Find where the given text appears and provide that cell's center as [X, Y] coordinate. 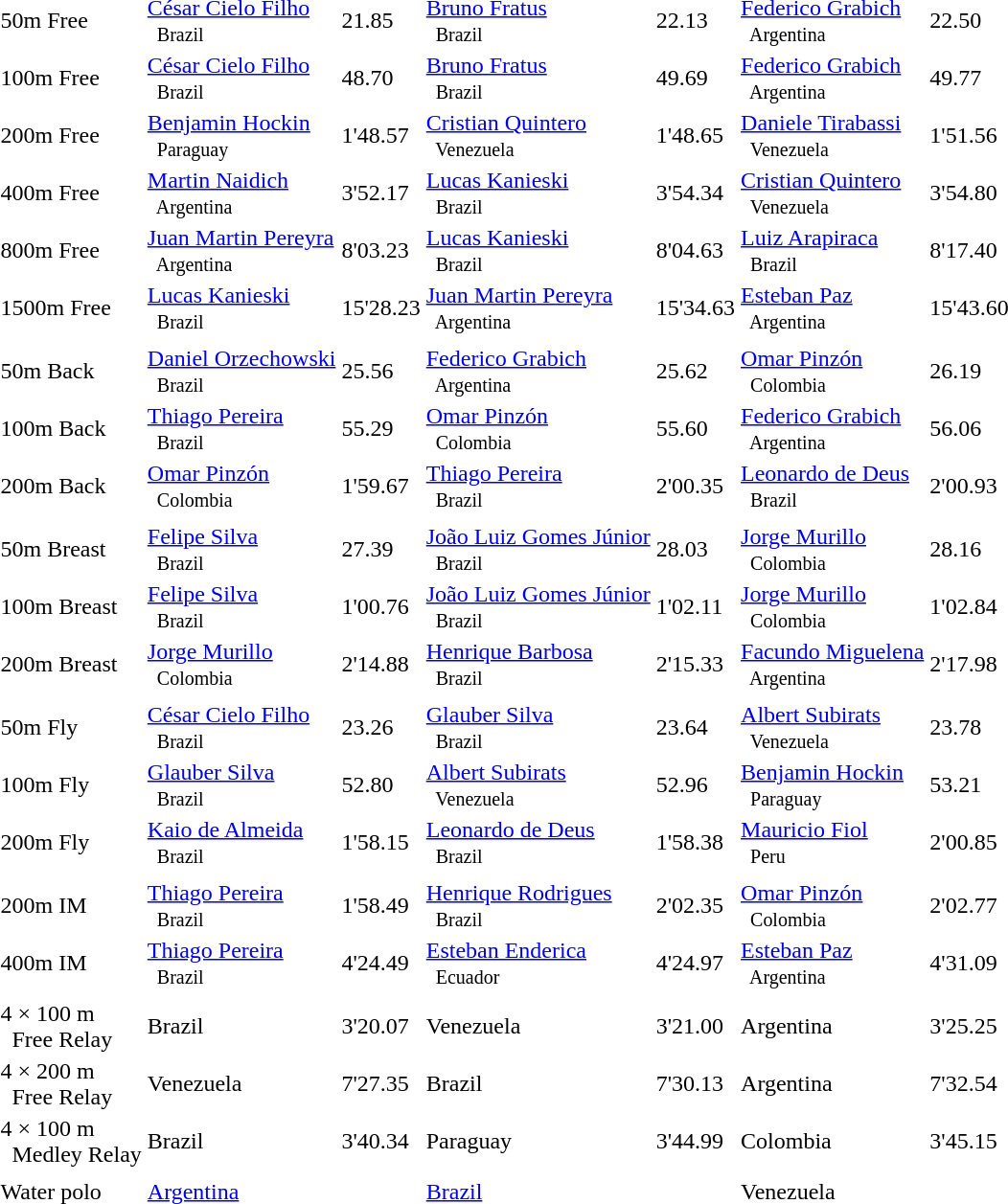
Paraguay [538, 1142]
28.03 [696, 550]
3'21.00 [696, 1027]
3'40.34 [381, 1142]
4'24.49 [381, 964]
23.64 [696, 728]
15'34.63 [696, 308]
Henrique Barbosa Brazil [538, 665]
3'20.07 [381, 1027]
Henrique Rodrigues Brazil [538, 906]
Bruno Fratus Brazil [538, 79]
Daniele Tirabassi Venezuela [833, 136]
1'58.49 [381, 906]
55.29 [381, 429]
Esteban Enderica Ecuador [538, 964]
27.39 [381, 550]
8'04.63 [696, 251]
52.96 [696, 785]
2'15.33 [696, 665]
3'52.17 [381, 193]
3'44.99 [696, 1142]
48.70 [381, 79]
Luiz Arapiraca Brazil [833, 251]
Kaio de Almeida Brazil [241, 843]
4'24.97 [696, 964]
7'30.13 [696, 1084]
7'27.35 [381, 1084]
Martin Naidich Argentina [241, 193]
15'28.23 [381, 308]
25.62 [696, 372]
Mauricio Fiol Peru [833, 843]
55.60 [696, 429]
Colombia [833, 1142]
8'03.23 [381, 251]
Facundo Miguelena Argentina [833, 665]
2'14.88 [381, 665]
Daniel Orzechowski Brazil [241, 372]
2'00.35 [696, 487]
1'00.76 [381, 607]
1'58.38 [696, 843]
49.69 [696, 79]
1'48.57 [381, 136]
1'48.65 [696, 136]
52.80 [381, 785]
1'02.11 [696, 607]
1'58.15 [381, 843]
25.56 [381, 372]
3'54.34 [696, 193]
1'59.67 [381, 487]
2'02.35 [696, 906]
23.26 [381, 728]
